Provide the (x, y) coordinate of the cell's center where the given text is located.  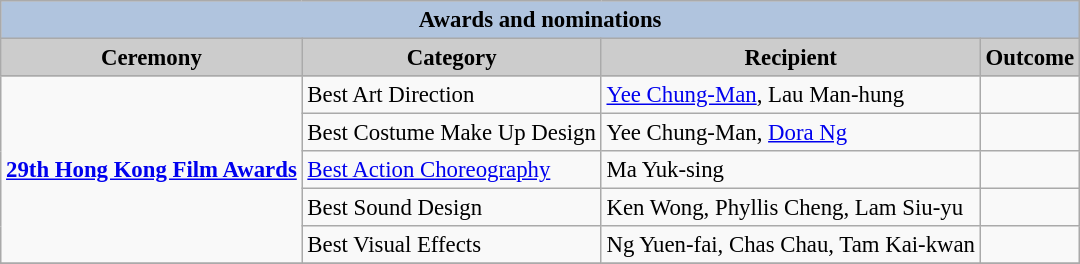
Yee Chung-Man, Lau Man-hung (790, 95)
Category (452, 58)
Best Visual Effects (452, 245)
Outcome (1030, 58)
Ng Yuen-fai, Chas Chau, Tam Kai-kwan (790, 245)
Ken Wong, Phyllis Cheng, Lam Siu-yu (790, 208)
Yee Chung-Man, Dora Ng (790, 133)
Best Action Choreography (452, 170)
29th Hong Kong Film Awards (152, 170)
Ma Yuk-sing (790, 170)
Recipient (790, 58)
Best Art Direction (452, 95)
Awards and nominations (540, 20)
Ceremony (152, 58)
Best Costume Make Up Design (452, 133)
Best Sound Design (452, 208)
